Determine the [X, Y] coordinate at the center of the cell enclosing the given text.  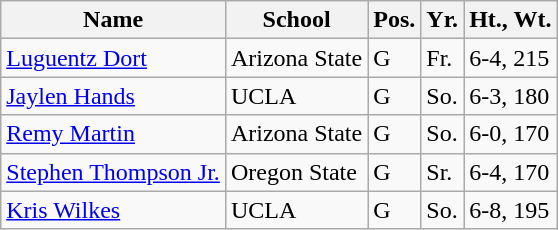
Yr. [442, 20]
Remy Martin [114, 134]
Stephen Thompson Jr. [114, 172]
6-8, 195 [510, 210]
6-3, 180 [510, 96]
Jaylen Hands [114, 96]
Fr. [442, 58]
6-4, 170 [510, 172]
Pos. [394, 20]
Ht., Wt. [510, 20]
Luguentz Dort [114, 58]
Oregon State [296, 172]
6-0, 170 [510, 134]
Sr. [442, 172]
6-4, 215 [510, 58]
Kris Wilkes [114, 210]
School [296, 20]
Name [114, 20]
